Pinpoint the cell where the given text exists, returning its (X, Y) midpoint coordinate. 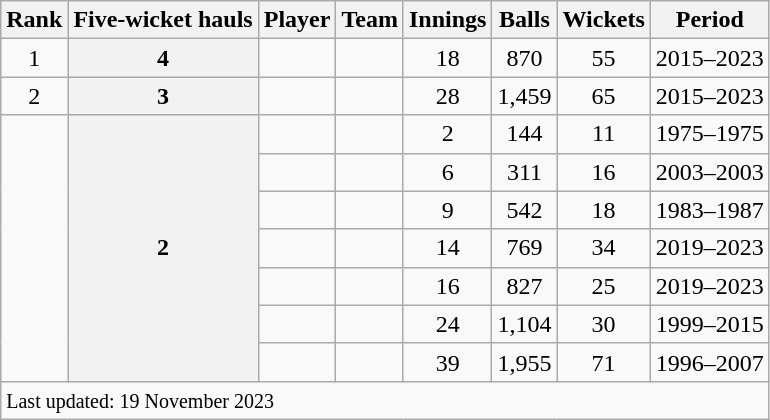
55 (604, 58)
3 (163, 96)
769 (524, 248)
65 (604, 96)
Innings (447, 20)
25 (604, 286)
1999–2015 (710, 324)
Rank (34, 20)
Team (370, 20)
Five-wicket hauls (163, 20)
28 (447, 96)
30 (604, 324)
542 (524, 210)
1,955 (524, 362)
39 (447, 362)
6 (447, 172)
1,104 (524, 324)
Player (297, 20)
11 (604, 134)
2003–2003 (710, 172)
311 (524, 172)
144 (524, 134)
1983–1987 (710, 210)
24 (447, 324)
Wickets (604, 20)
9 (447, 210)
4 (163, 58)
1 (34, 58)
1996–2007 (710, 362)
Last updated: 19 November 2023 (386, 400)
870 (524, 58)
1975–1975 (710, 134)
34 (604, 248)
1,459 (524, 96)
Period (710, 20)
Balls (524, 20)
71 (604, 362)
827 (524, 286)
14 (447, 248)
